Identify which cell holds the provided text, then report its [x, y] central coordinate. 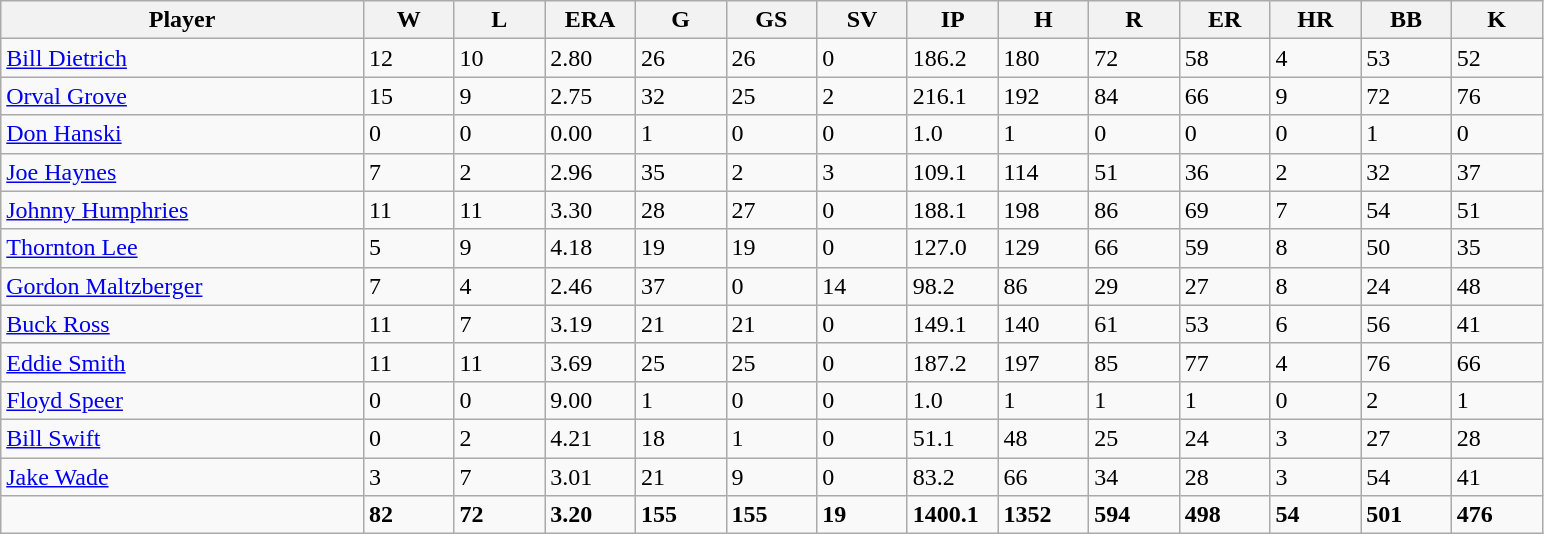
ERA [590, 20]
5 [408, 248]
2.46 [590, 286]
129 [1044, 248]
SV [862, 20]
R [1134, 20]
3.01 [590, 477]
109.1 [952, 172]
34 [1134, 477]
HR [1316, 20]
187.2 [952, 362]
Don Hanski [182, 134]
50 [1406, 248]
IP [952, 20]
180 [1044, 58]
Jake Wade [182, 477]
188.1 [952, 210]
15 [408, 96]
Bill Dietrich [182, 58]
2.75 [590, 96]
H [1044, 20]
1400.1 [952, 515]
Player [182, 20]
Gordon Maltzberger [182, 286]
198 [1044, 210]
114 [1044, 172]
98.2 [952, 286]
69 [1224, 210]
L [500, 20]
K [1496, 20]
Johnny Humphries [182, 210]
2.96 [590, 172]
52 [1496, 58]
140 [1044, 324]
216.1 [952, 96]
1352 [1044, 515]
83.2 [952, 477]
W [408, 20]
Joe Haynes [182, 172]
3.20 [590, 515]
84 [1134, 96]
77 [1224, 362]
ER [1224, 20]
56 [1406, 324]
Eddie Smith [182, 362]
192 [1044, 96]
85 [1134, 362]
3.69 [590, 362]
4.21 [590, 438]
149.1 [952, 324]
2.80 [590, 58]
Thornton Lee [182, 248]
14 [862, 286]
6 [1316, 324]
Orval Grove [182, 96]
BB [1406, 20]
594 [1134, 515]
498 [1224, 515]
12 [408, 58]
18 [680, 438]
Floyd Speer [182, 400]
59 [1224, 248]
GS [772, 20]
61 [1134, 324]
58 [1224, 58]
127.0 [952, 248]
197 [1044, 362]
9.00 [590, 400]
G [680, 20]
4.18 [590, 248]
51.1 [952, 438]
29 [1134, 286]
3.19 [590, 324]
0.00 [590, 134]
Bill Swift [182, 438]
36 [1224, 172]
186.2 [952, 58]
Buck Ross [182, 324]
10 [500, 58]
82 [408, 515]
3.30 [590, 210]
501 [1406, 515]
476 [1496, 515]
